Determine the (X, Y) coordinate at the center of the cell enclosing the given text.  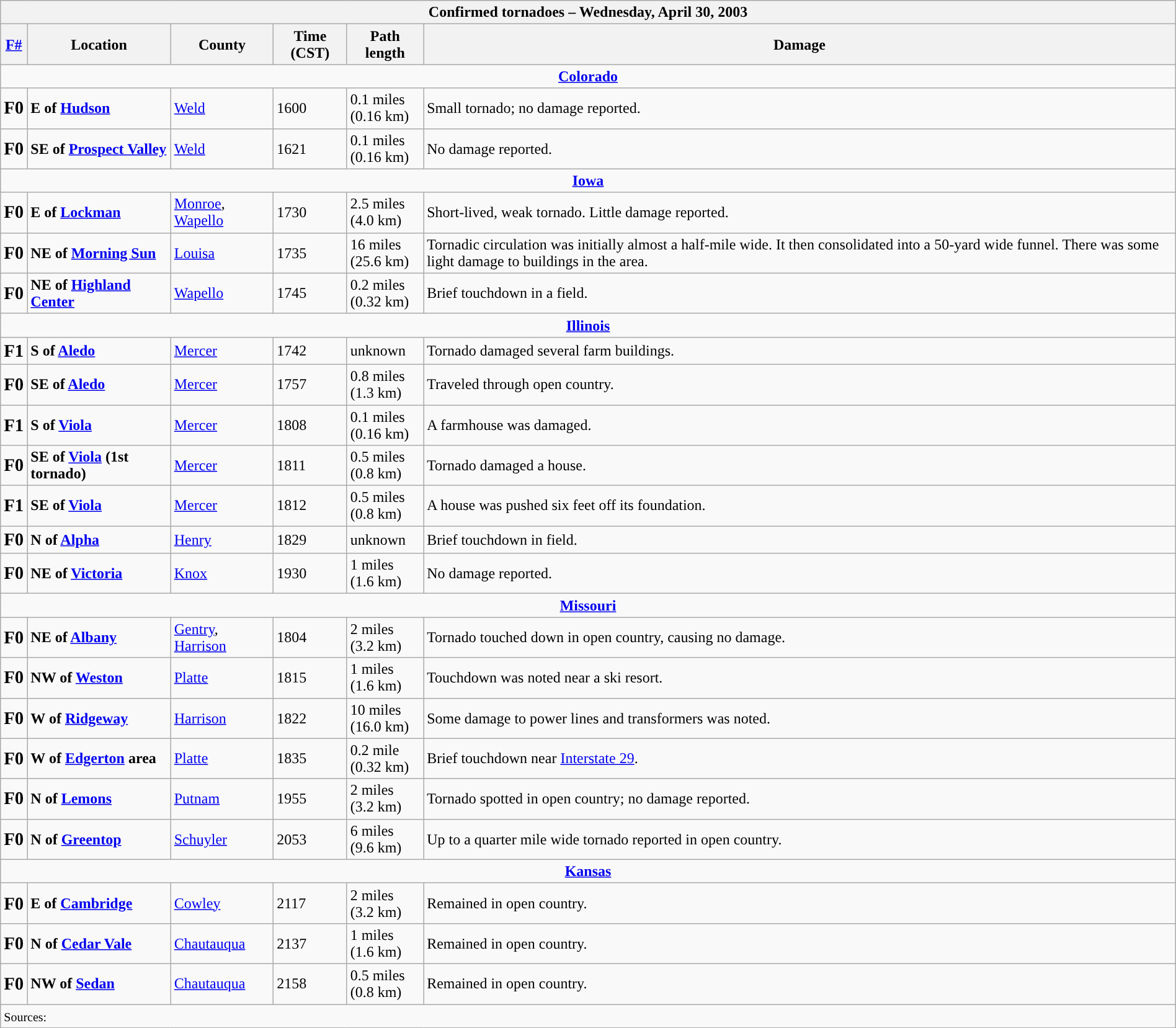
Missouri (588, 606)
Traveled through open country. (800, 385)
Location (99, 45)
Sources: (588, 1016)
A house was pushed six feet off its foundation. (800, 506)
County (222, 45)
N of Lemons (99, 799)
E of Cambridge (99, 903)
1815 (310, 677)
W of Edgerton area (99, 758)
Henry (222, 540)
W of Ridgeway (99, 718)
Short-lived, weak tornado. Little damage reported. (800, 212)
16 miles (25.6 km) (385, 253)
0.8 miles (1.3 km) (385, 385)
2053 (310, 839)
Monroe, Wapello (222, 212)
Path length (385, 45)
F# (14, 45)
Touchdown was noted near a ski resort. (800, 677)
NW of Sedan (99, 984)
Knox (222, 573)
1829 (310, 540)
E of Lockman (99, 212)
S of Viola (99, 424)
1621 (310, 149)
1955 (310, 799)
SE of Viola (1st tornado) (99, 465)
Gentry, Harrison (222, 638)
1930 (310, 573)
Harrison (222, 718)
Small tornado; no damage reported. (800, 108)
1730 (310, 212)
1742 (310, 351)
NE of Morning Sun (99, 253)
0.2 mile (0.32 km) (385, 758)
NE of Albany (99, 638)
Schuyler (222, 839)
Time (CST) (310, 45)
1811 (310, 465)
Confirmed tornadoes – Wednesday, April 30, 2003 (588, 12)
Cowley (222, 903)
1600 (310, 108)
Up to a quarter mile wide tornado reported in open country. (800, 839)
Some damage to power lines and transformers was noted. (800, 718)
1804 (310, 638)
SE of Aledo (99, 385)
Iowa (588, 181)
10 miles (16.0 km) (385, 718)
0.2 miles (0.32 km) (385, 293)
A farmhouse was damaged. (800, 424)
1822 (310, 718)
Louisa (222, 253)
NE of Victoria (99, 573)
S of Aledo (99, 351)
Brief touchdown in a field. (800, 293)
Illinois (588, 325)
E of Hudson (99, 108)
Putnam (222, 799)
N of Alpha (99, 540)
Colorado (588, 76)
1808 (310, 424)
Brief touchdown in field. (800, 540)
2158 (310, 984)
SE of Prospect Valley (99, 149)
1745 (310, 293)
Tornado damaged several farm buildings. (800, 351)
NW of Weston (99, 677)
2137 (310, 943)
Tornado touched down in open country, causing no damage. (800, 638)
Tornado spotted in open country; no damage reported. (800, 799)
2117 (310, 903)
Damage (800, 45)
N of Cedar Vale (99, 943)
SE of Viola (99, 506)
6 miles (9.6 km) (385, 839)
Brief touchdown near Interstate 29. (800, 758)
Kansas (588, 871)
1735 (310, 253)
Tornado damaged a house. (800, 465)
2.5 miles (4.0 km) (385, 212)
NE of Highland Center (99, 293)
Wapello (222, 293)
1757 (310, 385)
1812 (310, 506)
N of Greentop (99, 839)
1835 (310, 758)
